Capture the cell that displays the provided text and extract its (X, Y) central coordinate. 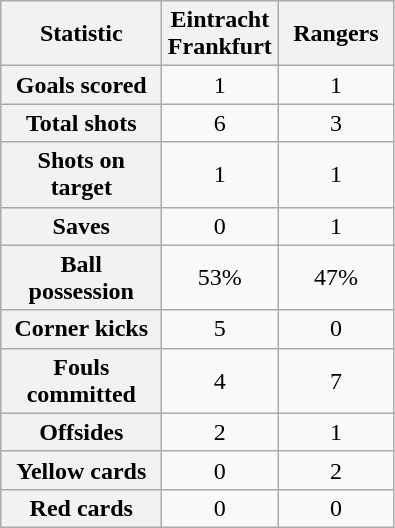
Total shots (82, 123)
3 (336, 123)
Saves (82, 226)
Eintracht Frankfurt (220, 34)
Yellow cards (82, 470)
4 (220, 380)
Fouls committed (82, 380)
Corner kicks (82, 329)
Offsides (82, 432)
7 (336, 380)
Goals scored (82, 85)
5 (220, 329)
Statistic (82, 34)
Red cards (82, 508)
47% (336, 278)
Shots on target (82, 174)
6 (220, 123)
Rangers (336, 34)
Ball possession (82, 278)
53% (220, 278)
